Pinpoint the cell where the given text exists, returning its [X, Y] midpoint coordinate. 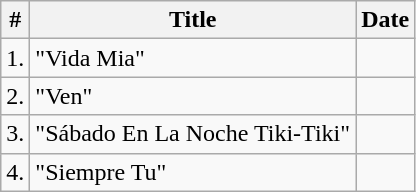
"Ven" [193, 96]
4. [16, 172]
Title [193, 20]
# [16, 20]
1. [16, 58]
2. [16, 96]
Date [386, 20]
"Siempre Tu" [193, 172]
"Sábado En La Noche Tiki-Tiki" [193, 134]
3. [16, 134]
"Vida Mia" [193, 58]
